Pinpoint the cell where the given text exists, returning its (x, y) midpoint coordinate. 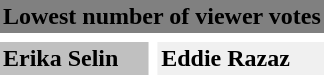
Lowest number of viewer votes (162, 16)
Eddie Razaz (241, 58)
Erika Selin (74, 58)
